Search for the cell housing the specified text and yield its [x, y] center coordinate. 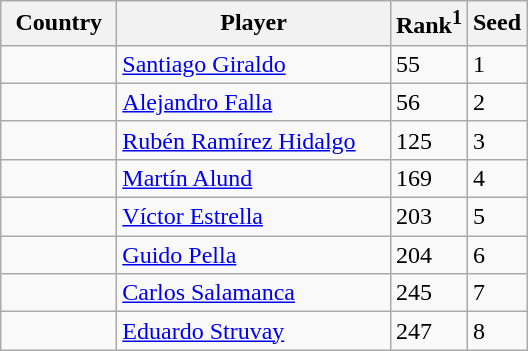
4 [496, 178]
Rubén Ramírez Hidalgo [254, 140]
247 [428, 331]
Eduardo Struvay [254, 331]
Country [59, 24]
Player [254, 24]
56 [428, 102]
2 [496, 102]
5 [496, 217]
Alejandro Falla [254, 102]
Martín Alund [254, 178]
Seed [496, 24]
169 [428, 178]
6 [496, 255]
Carlos Salamanca [254, 293]
8 [496, 331]
Rank1 [428, 24]
Guido Pella [254, 255]
203 [428, 217]
204 [428, 255]
55 [428, 64]
Víctor Estrella [254, 217]
7 [496, 293]
1 [496, 64]
Santiago Giraldo [254, 64]
3 [496, 140]
245 [428, 293]
125 [428, 140]
